From the cell containing the given text, extract its center point as [X, Y] coordinate. 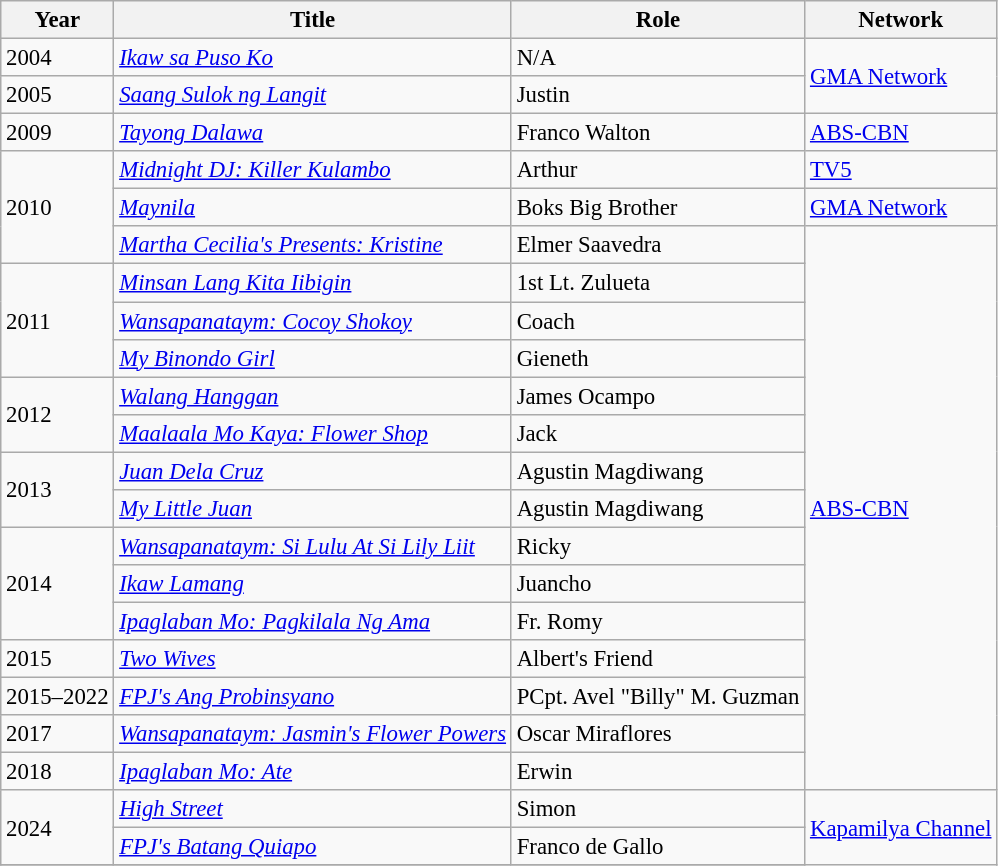
Role [658, 20]
FPJ's Batang Quiapo [312, 847]
2015–2022 [58, 697]
High Street [312, 809]
Kapamilya Channel [901, 828]
Franco Walton [658, 133]
FPJ's Ang Probinsyano [312, 697]
Midnight DJ: Killer Kulambo [312, 170]
Ricky [658, 546]
Erwin [658, 772]
2018 [58, 772]
2005 [58, 95]
Wansapanataym: Jasmin's Flower Powers [312, 734]
PCpt. Avel "Billy" M. Guzman [658, 697]
Tayong Dalawa [312, 133]
Juan Dela Cruz [312, 471]
2015 [58, 659]
Saang Sulok ng Langit [312, 95]
Gieneth [658, 358]
2010 [58, 208]
N/A [658, 58]
Wansapanataym: Si Lulu At Si Lily Liit [312, 546]
Walang Hanggan [312, 396]
Two Wives [312, 659]
2014 [58, 584]
Ipaglaban Mo: Pagkilala Ng Ama [312, 621]
Maynila [312, 208]
Juancho [658, 584]
Maalaala Mo Kaya: Flower Shop [312, 433]
Simon [658, 809]
Title [312, 20]
Jack [658, 433]
Coach [658, 321]
2013 [58, 490]
My Binondo Girl [312, 358]
2009 [58, 133]
Ikaw sa Puso Ko [312, 58]
Fr. Romy [658, 621]
My Little Juan [312, 509]
Elmer Saavedra [658, 245]
2017 [58, 734]
1st Lt. Zulueta [658, 283]
2004 [58, 58]
Albert's Friend [658, 659]
2011 [58, 320]
James Ocampo [658, 396]
Ikaw Lamang [312, 584]
Boks Big Brother [658, 208]
Year [58, 20]
Justin [658, 95]
TV5 [901, 170]
2012 [58, 414]
Franco de Gallo [658, 847]
Ipaglaban Mo: Ate [312, 772]
Oscar Miraflores [658, 734]
Wansapanataym: Cocoy Shokoy [312, 321]
Arthur [658, 170]
2024 [58, 828]
Network [901, 20]
Minsan Lang Kita Iibigin [312, 283]
Martha Cecilia's Presents: Kristine [312, 245]
